From the cell containing the given text, extract its center point as [x, y] coordinate. 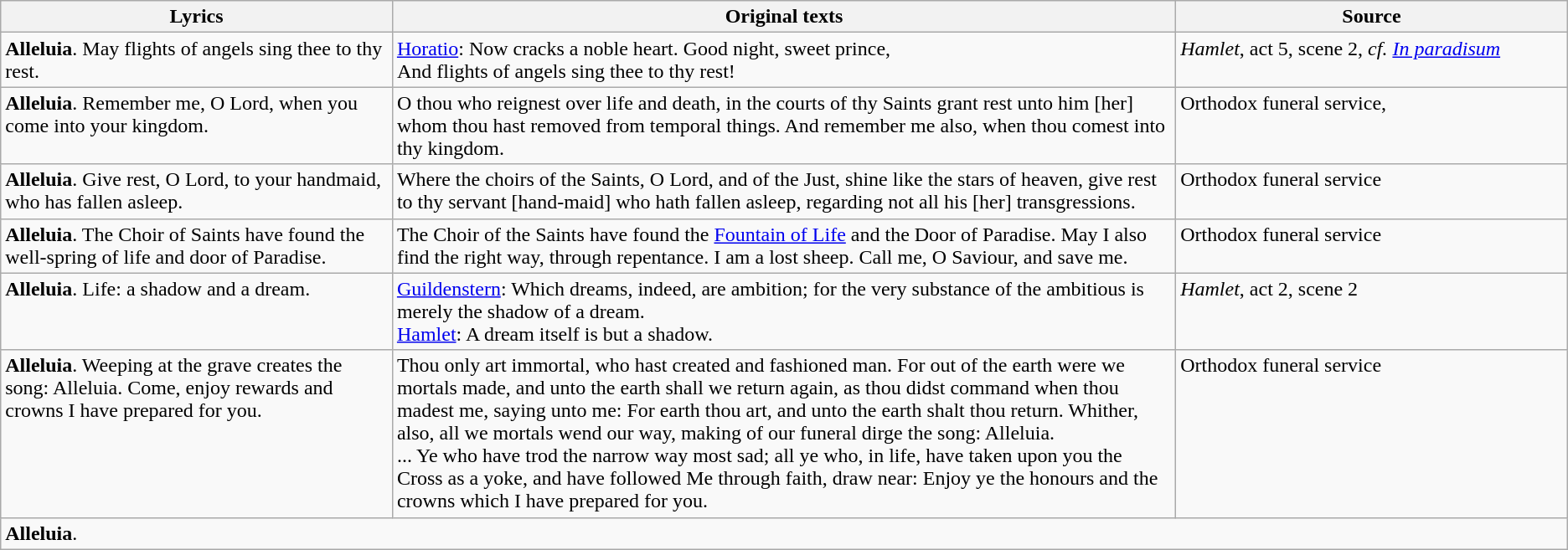
Alleluia. [784, 533]
Horatio: Now cracks a noble heart. Good night, sweet prince,And flights of angels sing thee to thy rest! [784, 60]
Alleluia. Give rest, O Lord, to your handmaid, who has fallen asleep. [197, 191]
Alleluia. May flights of angels sing thee to thy rest. [197, 60]
Lyrics [197, 17]
Alleluia. Remember me, O Lord, when you come into your kingdom. [197, 126]
Hamlet, act 2, scene 2 [1372, 311]
Original texts [784, 17]
Alleluia. Life: a shadow and a dream. [197, 311]
Hamlet, act 5, scene 2, cf. In paradisum [1372, 60]
Alleluia. Weeping at the grave creates the song: Alleluia. Come, enjoy rewards and crowns I have prepared for you. [197, 434]
Alleluia. The Choir of Saints have found the well-spring of life and door of Paradise. [197, 246]
Orthodox funeral service, [1372, 126]
Source [1372, 17]
